Return the [x, y] coordinate for the center point of the cell that contains the specified text.  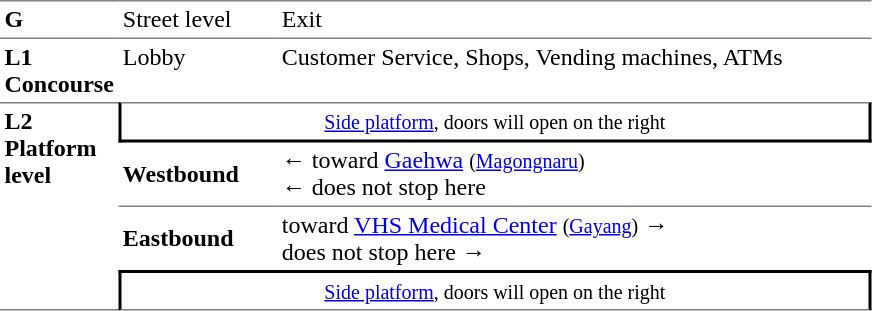
Eastbound [198, 238]
G [59, 19]
← toward Gaehwa (Magongnaru)← does not stop here [574, 174]
Customer Service, Shops, Vending machines, ATMs [574, 70]
L2Platform level [59, 206]
L1Concourse [59, 70]
toward VHS Medical Center (Gayang) → does not stop here → [574, 238]
Westbound [198, 174]
Exit [574, 19]
Street level [198, 19]
Lobby [198, 70]
